Provide the (X, Y) coordinate of the cell's center where the given text is located.  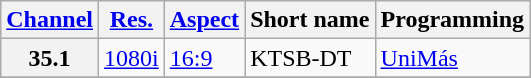
UniMás (452, 58)
1080i (132, 58)
KTSB-DT (310, 58)
Aspect (204, 20)
Short name (310, 20)
16:9 (204, 58)
35.1 (50, 58)
Programming (452, 20)
Res. (132, 20)
Channel (50, 20)
